Provide the (X, Y) coordinate of the cell's center where the given text is located.  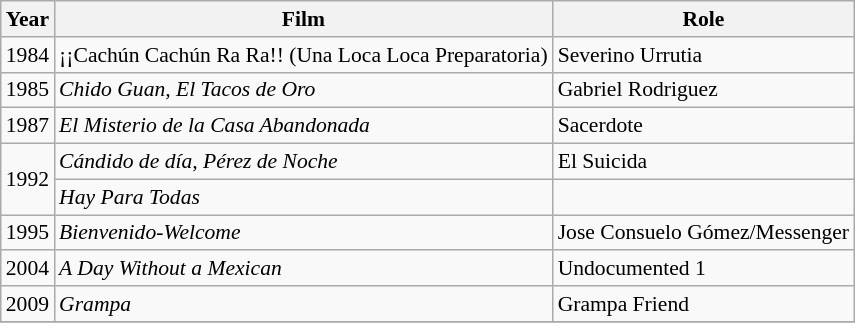
Sacerdote (704, 126)
Bienvenido-Welcome (304, 233)
Year (28, 19)
Film (304, 19)
Cándido de día, Pérez de Noche (304, 162)
1987 (28, 126)
¡¡Cachún Cachún Ra Ra!! (Una Loca Loca Preparatoria) (304, 55)
1995 (28, 233)
A Day Without a Mexican (304, 269)
1984 (28, 55)
Jose Consuelo Gómez/Messenger (704, 233)
Severino Urrutia (704, 55)
Gabriel Rodriguez (704, 90)
Grampa (304, 304)
2004 (28, 269)
1985 (28, 90)
Grampa Friend (704, 304)
Undocumented 1 (704, 269)
El Misterio de la Casa Abandonada (304, 126)
El Suicida (704, 162)
2009 (28, 304)
Hay Para Todas (304, 197)
Role (704, 19)
1992 (28, 180)
Chido Guan, El Tacos de Oro (304, 90)
